Provide the [x, y] coordinate of the cell's center where the given text is located.  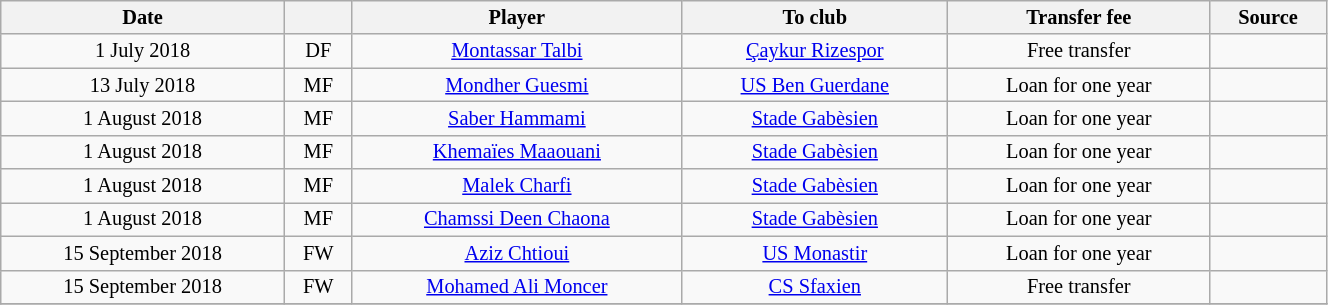
13 July 2018 [143, 85]
Chamssi Deen Chaona [516, 219]
Çaykur Rizespor [815, 51]
Saber Hammami [516, 118]
To club [815, 17]
Source [1268, 17]
Montassar Talbi [516, 51]
1 July 2018 [143, 51]
Khemaïes Maaouani [516, 152]
DF [318, 51]
Date [143, 17]
US Ben Guerdane [815, 85]
Malek Charfi [516, 186]
Aziz Chtioui [516, 253]
Mohamed Ali Moncer [516, 287]
Mondher Guesmi [516, 85]
Player [516, 17]
Transfer fee [1079, 17]
US Monastir [815, 253]
CS Sfaxien [815, 287]
